For the text-containing cell, return its midpoint in (x, y) coordinate format. 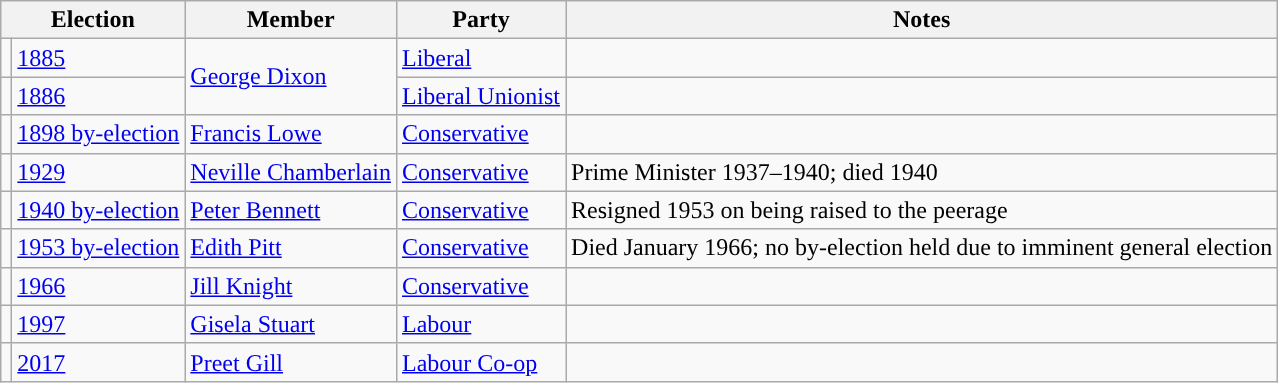
Election (93, 20)
Resigned 1953 on being raised to the peerage (922, 210)
Liberal Unionist (480, 96)
Gisela Stuart (291, 324)
Member (291, 20)
George Dixon (291, 77)
1929 (98, 172)
Peter Bennett (291, 210)
1940 by-election (98, 210)
Labour Co-op (480, 362)
1966 (98, 286)
Edith Pitt (291, 248)
1953 by-election (98, 248)
Died January 1966; no by-election held due to imminent general election (922, 248)
1997 (98, 324)
Party (480, 20)
Notes (922, 20)
Francis Lowe (291, 134)
Liberal (480, 58)
1886 (98, 96)
Prime Minister 1937–1940; died 1940 (922, 172)
1885 (98, 58)
Preet Gill (291, 362)
1898 by-election (98, 134)
2017 (98, 362)
Labour (480, 324)
Jill Knight (291, 286)
Neville Chamberlain (291, 172)
